Identify which cell holds the provided text, then report its (X, Y) central coordinate. 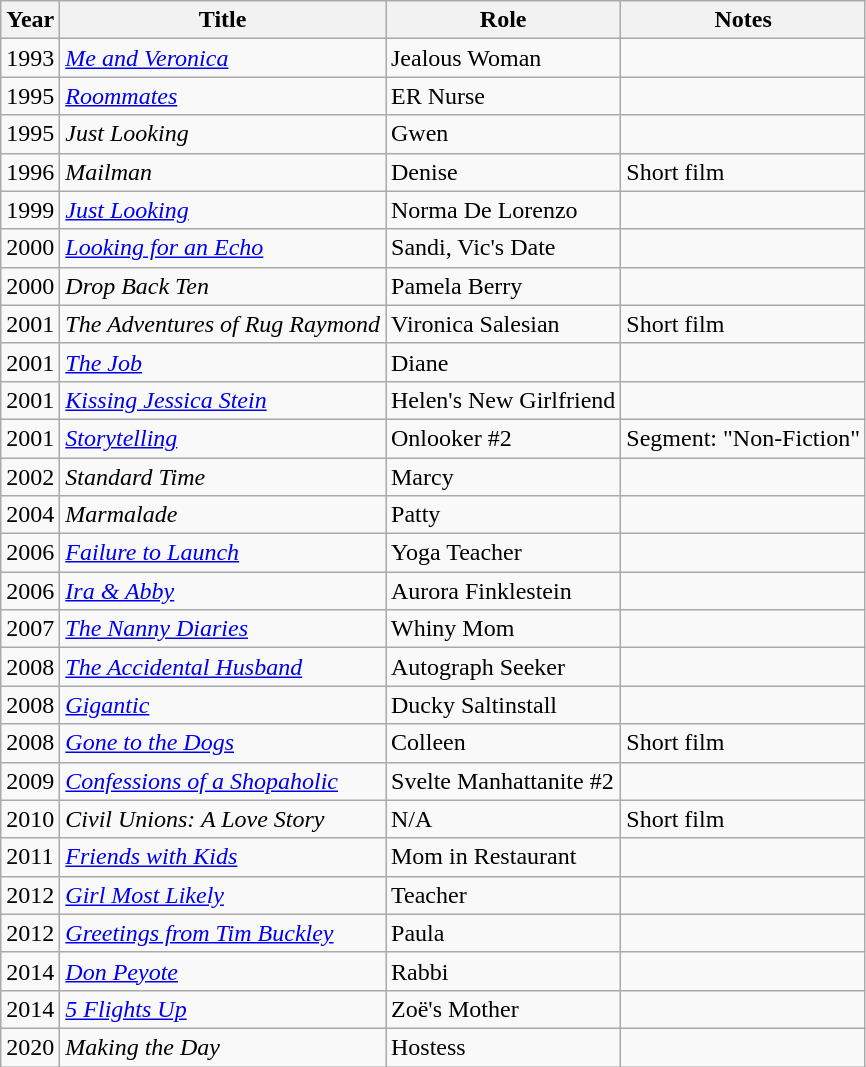
N/A (504, 819)
Marcy (504, 477)
2002 (30, 477)
2007 (30, 629)
1999 (30, 210)
Role (504, 20)
Aurora Finklestein (504, 591)
Teacher (504, 895)
Whiny Mom (504, 629)
Civil Unions: A Love Story (223, 819)
Greetings from Tim Buckley (223, 933)
Gwen (504, 134)
Diane (504, 362)
2009 (30, 781)
Standard Time (223, 477)
Storytelling (223, 438)
Jealous Woman (504, 58)
2011 (30, 857)
Mom in Restaurant (504, 857)
Zoë's Mother (504, 1009)
Drop Back Ten (223, 286)
Ducky Saltinstall (504, 705)
Patty (504, 515)
Friends with Kids (223, 857)
Vironica Salesian (504, 324)
Yoga Teacher (504, 553)
Roommates (223, 96)
Girl Most Likely (223, 895)
ER Nurse (504, 96)
Denise (504, 172)
Notes (744, 20)
Segment: "Non-Fiction" (744, 438)
Year (30, 20)
Autograph Seeker (504, 667)
Helen's New Girlfriend (504, 400)
The Nanny Diaries (223, 629)
2010 (30, 819)
Pamela Berry (504, 286)
Sandi, Vic's Date (504, 248)
Ira & Abby (223, 591)
Don Peyote (223, 971)
Me and Veronica (223, 58)
Gigantic (223, 705)
Mailman (223, 172)
Svelte Manhattanite #2 (504, 781)
Onlooker #2 (504, 438)
Hostess (504, 1047)
Rabbi (504, 971)
Confessions of a Shopaholic (223, 781)
Kissing Jessica Stein (223, 400)
Making the Day (223, 1047)
1993 (30, 58)
Norma De Lorenzo (504, 210)
Looking for an Echo (223, 248)
2004 (30, 515)
The Job (223, 362)
2020 (30, 1047)
Colleen (504, 743)
5 Flights Up (223, 1009)
Failure to Launch (223, 553)
Marmalade (223, 515)
Paula (504, 933)
The Adventures of Rug Raymond (223, 324)
The Accidental Husband (223, 667)
Title (223, 20)
1996 (30, 172)
Gone to the Dogs (223, 743)
